From the cell containing the given text, extract its center point as [X, Y] coordinate. 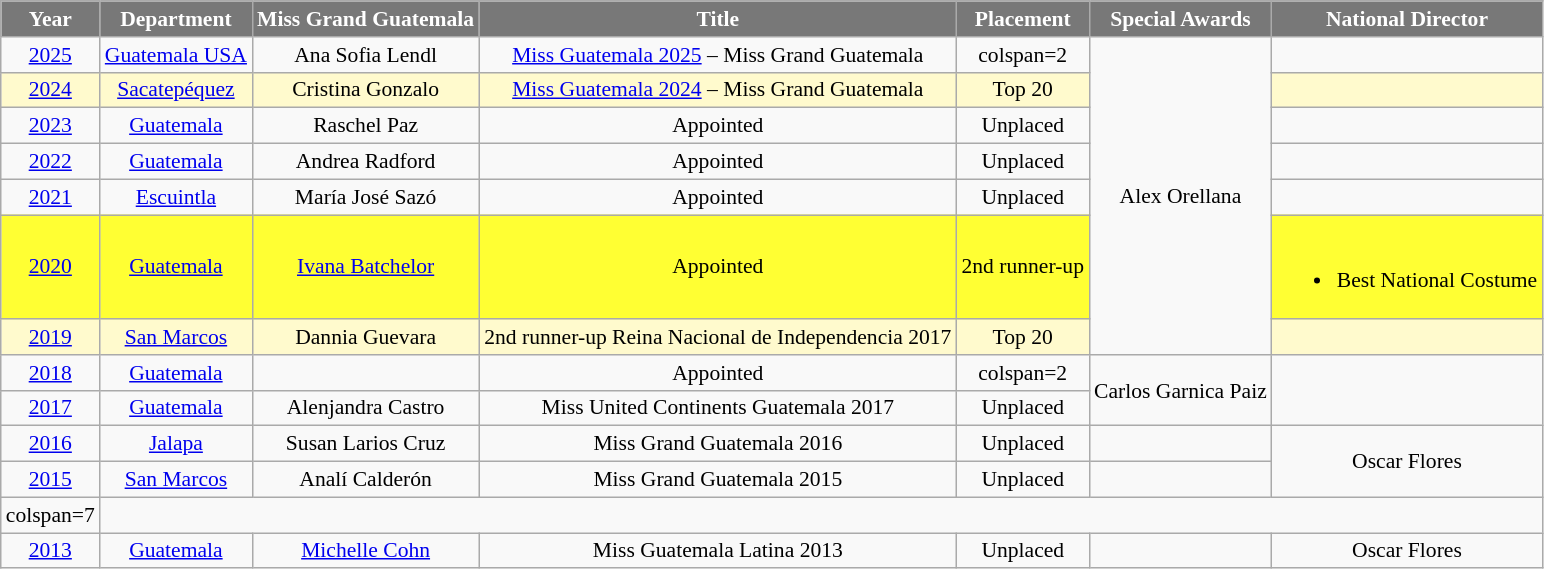
2013 [50, 551]
2022 [50, 162]
Cristina Gonzalo [366, 90]
2019 [50, 337]
2015 [50, 480]
2021 [50, 197]
Miss Guatemala 2024 – Miss Grand Guatemala [718, 90]
2nd runner-up [1022, 267]
Ivana Batchelor [366, 267]
Susan Larios Cruz [366, 444]
Andrea Radford [366, 162]
Raschel Paz [366, 126]
Guatemala USA [176, 55]
Sacatepéquez [176, 90]
Miss Guatemala 2025 – Miss Grand Guatemala [718, 55]
National Director [1407, 19]
2nd runner-up Reina Nacional de Independencia 2017 [718, 337]
Year [50, 19]
Carlos Garnica Paiz [1180, 390]
Escuintla [176, 197]
Miss United Continents Guatemala 2017 [718, 408]
2020 [50, 267]
Placement [1022, 19]
Miss Grand Guatemala 2016 [718, 444]
Jalapa [176, 444]
2024 [50, 90]
Michelle Cohn [366, 551]
2017 [50, 408]
Miss Grand Guatemala [366, 19]
Miss Grand Guatemala 2015 [718, 480]
2023 [50, 126]
María José Sazó [366, 197]
Special Awards [1180, 19]
Department [176, 19]
2016 [50, 444]
Title [718, 19]
Alenjandra Castro [366, 408]
2018 [50, 373]
2025 [50, 55]
Analí Calderón [366, 480]
colspan=7 [50, 515]
Miss Guatemala Latina 2013 [718, 551]
Alex Orellana [1180, 196]
Best National Costume [1407, 267]
Ana Sofia Lendl [366, 55]
Dannia Guevara [366, 337]
